Capture the cell that displays the provided text and extract its (X, Y) central coordinate. 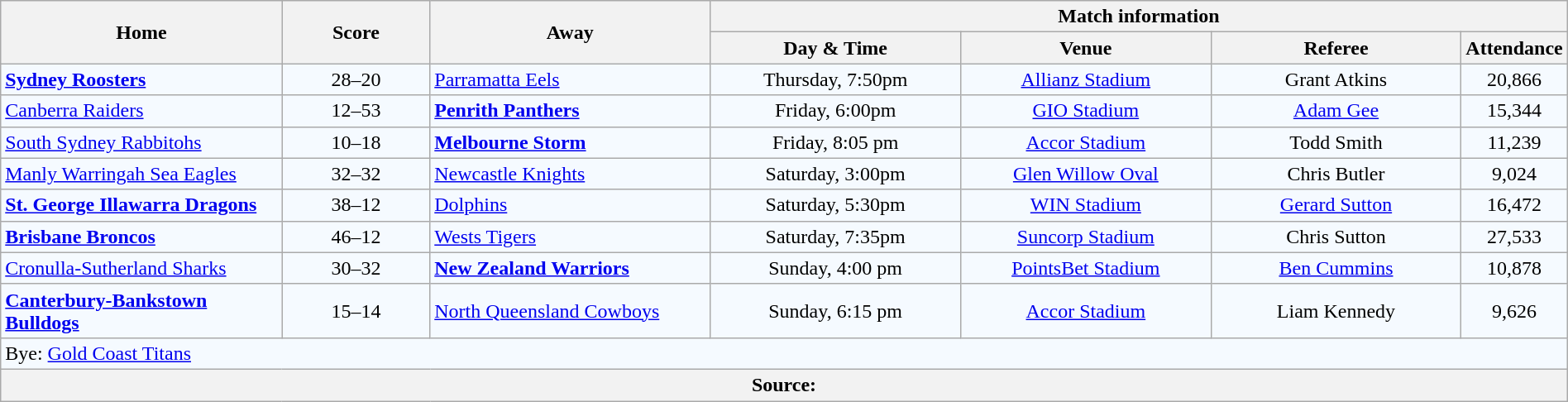
16,472 (1514, 205)
PointsBet Stadium (1087, 268)
Brisbane Broncos (141, 237)
Canberra Raiders (141, 111)
12–53 (356, 111)
Canterbury-Bankstown Bulldogs (141, 311)
Thursday, 7:50pm (835, 79)
Sunday, 4:00 pm (835, 268)
Source: (784, 385)
Friday, 8:05 pm (835, 142)
Match information (1140, 17)
Melbourne Storm (571, 142)
Day & Time (835, 48)
Allianz Stadium (1087, 79)
WIN Stadium (1087, 205)
Suncorp Stadium (1087, 237)
Parramatta Eels (571, 79)
Bye: Gold Coast Titans (784, 353)
Venue (1087, 48)
38–12 (356, 205)
Ben Cummins (1336, 268)
46–12 (356, 237)
Saturday, 7:35pm (835, 237)
Adam Gee (1336, 111)
15–14 (356, 311)
Manly Warringah Sea Eagles (141, 174)
Sunday, 6:15 pm (835, 311)
Chris Butler (1336, 174)
11,239 (1514, 142)
New Zealand Warriors (571, 268)
Liam Kennedy (1336, 311)
Grant Atkins (1336, 79)
10–18 (356, 142)
Sydney Roosters (141, 79)
9,024 (1514, 174)
Attendance (1514, 48)
Dolphins (571, 205)
30–32 (356, 268)
32–32 (356, 174)
Todd Smith (1336, 142)
Friday, 6:00pm (835, 111)
North Queensland Cowboys (571, 311)
Newcastle Knights (571, 174)
20,866 (1514, 79)
Gerard Sutton (1336, 205)
Chris Sutton (1336, 237)
South Sydney Rabbitohs (141, 142)
Cronulla-Sutherland Sharks (141, 268)
Penrith Panthers (571, 111)
GIO Stadium (1087, 111)
28–20 (356, 79)
Home (141, 32)
Glen Willow Oval (1087, 174)
9,626 (1514, 311)
Score (356, 32)
15,344 (1514, 111)
St. George Illawarra Dragons (141, 205)
Saturday, 5:30pm (835, 205)
10,878 (1514, 268)
Wests Tigers (571, 237)
Referee (1336, 48)
Away (571, 32)
27,533 (1514, 237)
Saturday, 3:00pm (835, 174)
